Capture the cell that displays the provided text and extract its [x, y] central coordinate. 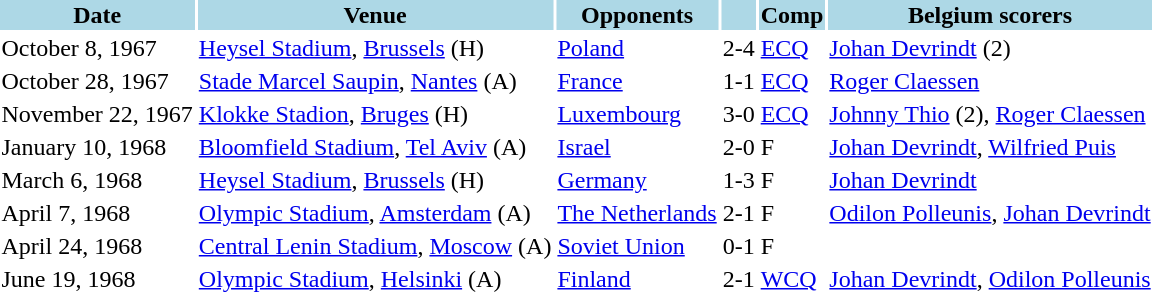
Central Lenin Stadium, Moscow (A) [375, 246]
The Netherlands [637, 213]
October 8, 1967 [97, 48]
Odilon Polleunis, Johan Devrindt [990, 213]
1-1 [738, 81]
October 28, 1967 [97, 81]
Roger Claessen [990, 81]
Belgium scorers [990, 15]
Luxembourg [637, 114]
Israel [637, 147]
April 7, 1968 [97, 213]
March 6, 1968 [97, 180]
France [637, 81]
Comp [792, 15]
January 10, 1968 [97, 147]
Johan Devrindt (2) [990, 48]
Venue [375, 15]
Date [97, 15]
Klokke Stadion, Bruges (H) [375, 114]
Stade Marcel Saupin, Nantes (A) [375, 81]
Bloomfield Stadium, Tel Aviv (A) [375, 147]
2-1 [738, 213]
Olympic Stadium, Amsterdam (A) [375, 213]
1-3 [738, 180]
Johnny Thio (2), Roger Claessen [990, 114]
2-0 [738, 147]
April 24, 1968 [97, 246]
Poland [637, 48]
Johan Devrindt [990, 180]
0-1 [738, 246]
Johan Devrindt, Wilfried Puis [990, 147]
3-0 [738, 114]
Opponents [637, 15]
Germany [637, 180]
Soviet Union [637, 246]
November 22, 1967 [97, 114]
2-4 [738, 48]
